Extract the [X, Y] coordinate from the center of the cell holding the provided text.  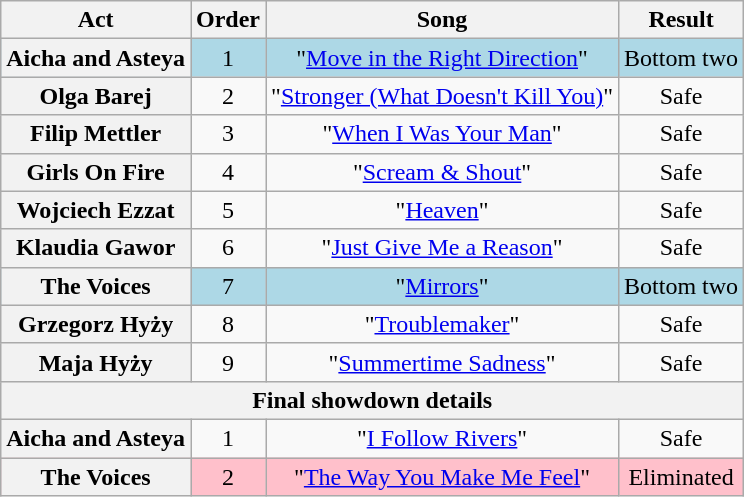
Act [96, 20]
Grzegorz Hyży [96, 324]
"Heaven" [442, 210]
"Summertime Sadness" [442, 362]
Final showdown details [372, 400]
3 [228, 134]
6 [228, 248]
8 [228, 324]
Song [442, 20]
Order [228, 20]
Result [682, 20]
"Stronger (What Doesn't Kill You)" [442, 96]
"I Follow Rivers" [442, 438]
9 [228, 362]
"Troublemaker" [442, 324]
4 [228, 172]
"Just Give Me a Reason" [442, 248]
Klaudia Gawor [96, 248]
Wojciech Ezzat [96, 210]
Girls On Fire [96, 172]
Eliminated [682, 477]
"When I Was Your Man" [442, 134]
"Mirrors" [442, 286]
"The Way You Make Me Feel" [442, 477]
5 [228, 210]
Olga Barej [96, 96]
7 [228, 286]
Filip Mettler [96, 134]
"Scream & Shout" [442, 172]
"Move in the Right Direction" [442, 58]
Maja Hyży [96, 362]
